Find where the given text appears and provide that cell's center as [X, Y] coordinate. 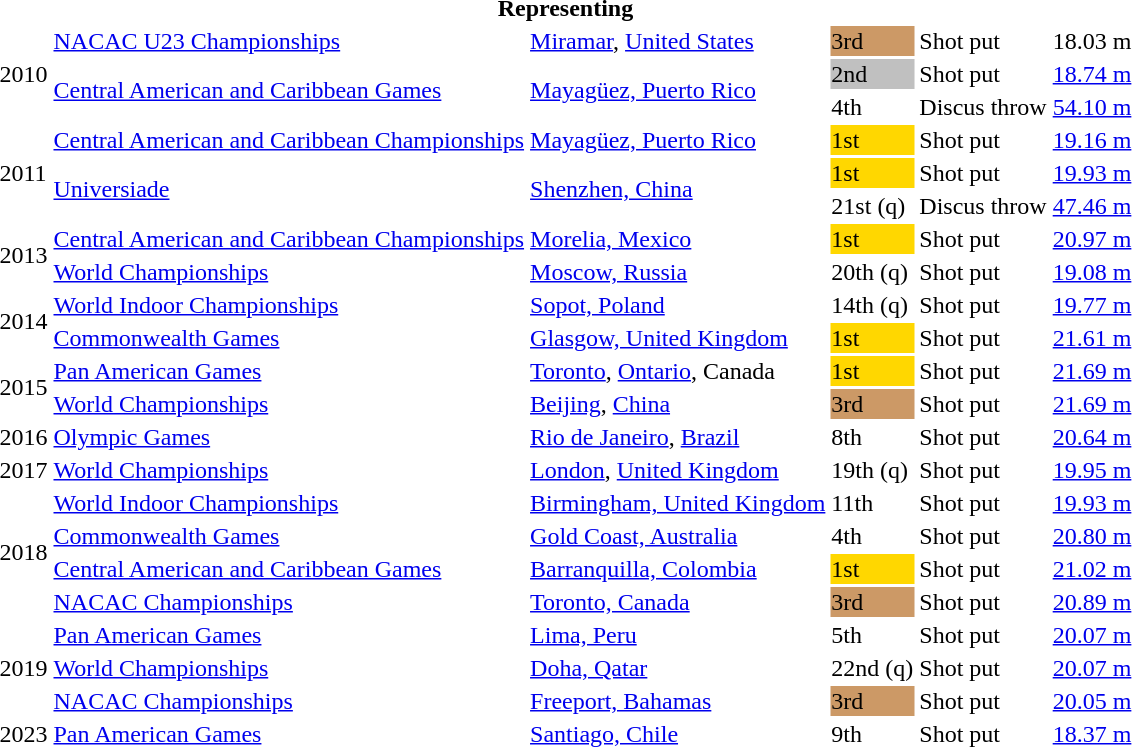
Freeport, Bahamas [678, 701]
21st (q) [872, 206]
Birmingham, United Kingdom [678, 503]
NACAC U23 Championships [289, 41]
Sopot, Poland [678, 305]
8th [872, 437]
Doha, Qatar [678, 668]
20th (q) [872, 272]
5th [872, 635]
Toronto, Canada [678, 602]
Shenzhen, China [678, 190]
Moscow, Russia [678, 272]
Toronto, Ontario, Canada [678, 371]
Olympic Games [289, 437]
Lima, Peru [678, 635]
2nd [872, 74]
Miramar, United States [678, 41]
London, United Kingdom [678, 470]
19th (q) [872, 470]
22nd (q) [872, 668]
Barranquilla, Colombia [678, 569]
11th [872, 503]
Rio de Janeiro, Brazil [678, 437]
Universiade [289, 190]
14th (q) [872, 305]
Beijing, China [678, 404]
Gold Coast, Australia [678, 536]
Glasgow, United Kingdom [678, 338]
Morelia, Mexico [678, 239]
